Extract the (X, Y) coordinate from the center of the cell holding the provided text.  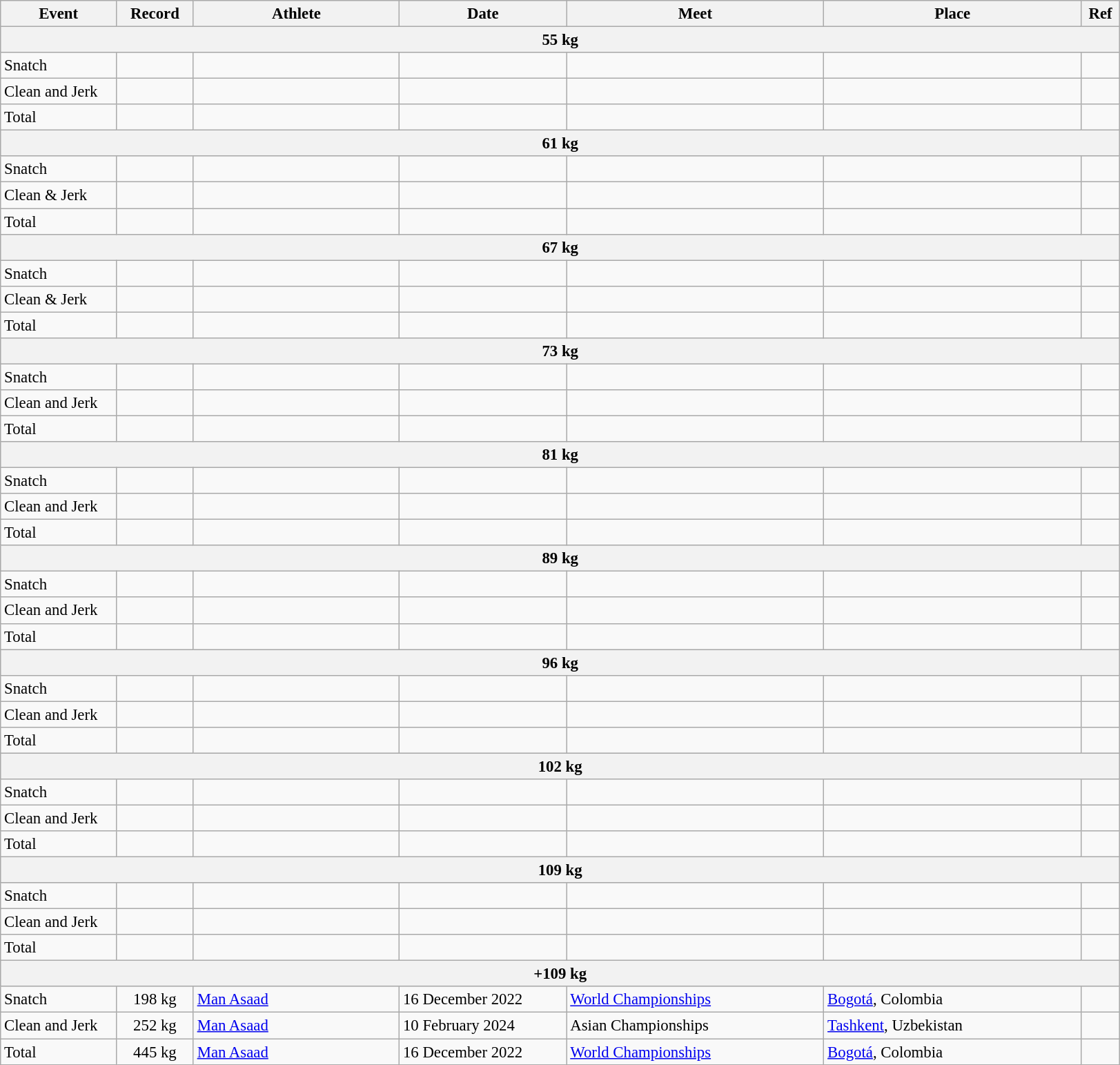
Record (155, 14)
55 kg (560, 40)
61 kg (560, 144)
Asian Championships (696, 1026)
Date (483, 14)
81 kg (560, 455)
67 kg (560, 247)
198 kg (155, 1000)
73 kg (560, 351)
102 kg (560, 766)
96 kg (560, 663)
Event (59, 14)
252 kg (155, 1026)
+109 kg (560, 974)
Place (952, 14)
445 kg (155, 1052)
Tashkent, Uzbekistan (952, 1026)
Meet (696, 14)
10 February 2024 (483, 1026)
109 kg (560, 870)
89 kg (560, 558)
Ref (1101, 14)
Athlete (296, 14)
